Detect which cell encompasses the target text, then output its [x, y] center coordinate. 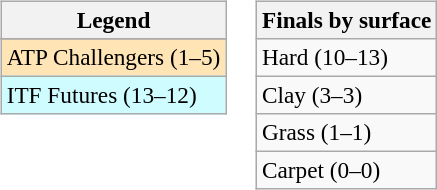
ATP Challengers (1–5) [114, 57]
ITF Futures (13–12) [114, 95]
Finals by surface [347, 20]
Clay (3–3) [347, 95]
Carpet (0–0) [347, 171]
Legend [114, 20]
Hard (10–13) [347, 57]
Grass (1–1) [347, 133]
